Search for the cell housing the specified text and yield its (X, Y) center coordinate. 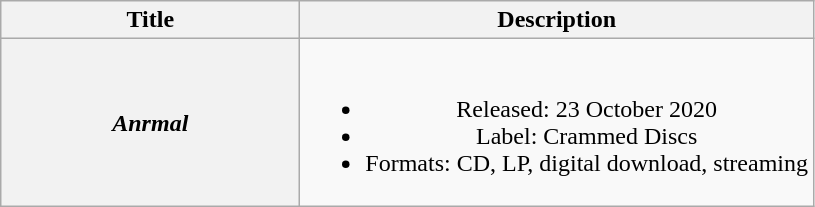
Title (150, 20)
Description (557, 20)
Released: 23 October 2020Label: Crammed DiscsFormats: CD, LP, digital download, streaming (557, 122)
Anrmal (150, 122)
